Return the [x, y] coordinate for the center point of the cell that contains the specified text.  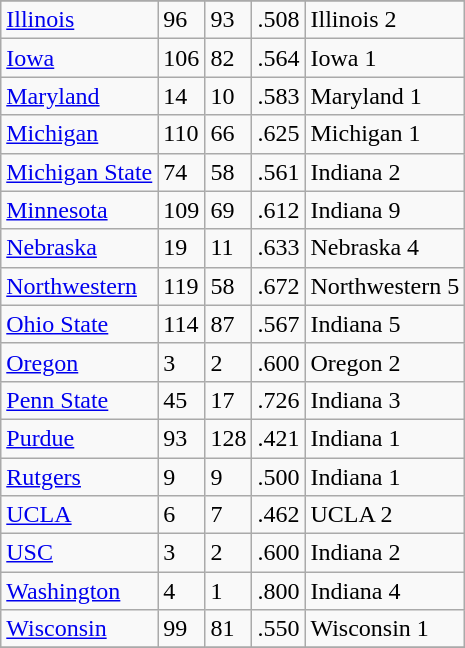
.508 [278, 20]
.583 [278, 96]
.800 [278, 591]
106 [182, 58]
Indiana 9 [385, 210]
Indiana 5 [385, 324]
Oregon 2 [385, 362]
Northwestern 5 [385, 286]
.672 [278, 286]
Wisconsin 1 [385, 629]
4 [182, 591]
.550 [278, 629]
Michigan 1 [385, 134]
7 [228, 515]
14 [182, 96]
119 [182, 286]
99 [182, 629]
.726 [278, 400]
69 [228, 210]
Illinois 2 [385, 20]
Maryland 1 [385, 96]
81 [228, 629]
Illinois [80, 20]
UCLA 2 [385, 515]
Michigan State [80, 172]
Minnesota [80, 210]
Ohio State [80, 324]
.612 [278, 210]
.421 [278, 438]
.633 [278, 248]
96 [182, 20]
Maryland [80, 96]
66 [228, 134]
Purdue [80, 438]
11 [228, 248]
USC [80, 553]
.564 [278, 58]
74 [182, 172]
UCLA [80, 515]
Wisconsin [80, 629]
109 [182, 210]
.561 [278, 172]
Rutgers [80, 477]
45 [182, 400]
1 [228, 591]
.567 [278, 324]
17 [228, 400]
Oregon [80, 362]
10 [228, 96]
Indiana 4 [385, 591]
.625 [278, 134]
Nebraska 4 [385, 248]
.462 [278, 515]
Penn State [80, 400]
Michigan [80, 134]
Washington [80, 591]
Indiana 3 [385, 400]
6 [182, 515]
Iowa [80, 58]
82 [228, 58]
114 [182, 324]
Nebraska [80, 248]
110 [182, 134]
.500 [278, 477]
Iowa 1 [385, 58]
Northwestern [80, 286]
87 [228, 324]
19 [182, 248]
128 [228, 438]
